Locate the cell with the specified text and output its (x, y) center coordinate. 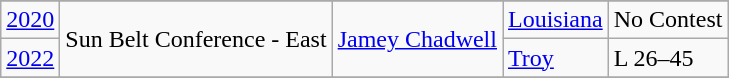
No Contest (668, 20)
Louisiana (555, 20)
Jamey Chadwell (417, 39)
2020 (30, 20)
Sun Belt Conference - East (196, 39)
L 26–45 (668, 58)
2022 (30, 58)
Troy (555, 58)
